Search for the cell housing the specified text and yield its [x, y] center coordinate. 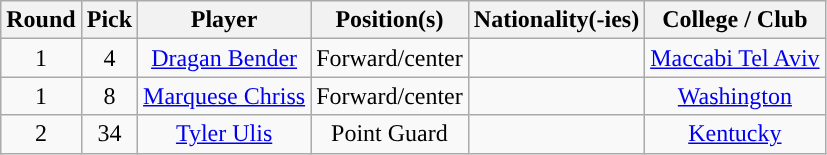
Pick [109, 20]
Point Guard [390, 134]
Kentucky [735, 134]
2 [41, 134]
4 [109, 58]
Position(s) [390, 20]
Dragan Bender [224, 58]
Player [224, 20]
Tyler Ulis [224, 134]
Marquese Chriss [224, 96]
8 [109, 96]
Maccabi Tel Aviv [735, 58]
Nationality(-ies) [556, 20]
Washington [735, 96]
Round [41, 20]
College / Club [735, 20]
34 [109, 134]
